Pinpoint the cell where the given text exists, returning its (X, Y) midpoint coordinate. 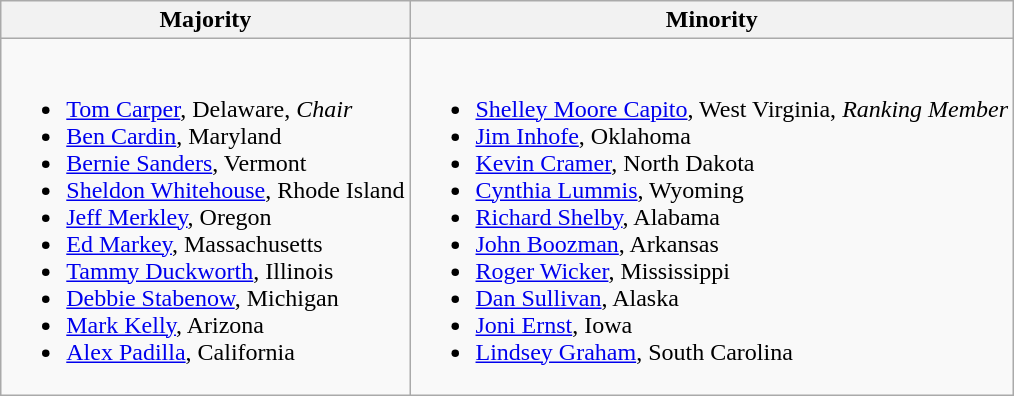
Minority (712, 20)
Majority (206, 20)
